Extract the (X, Y) coordinate from the center of the cell holding the provided text.  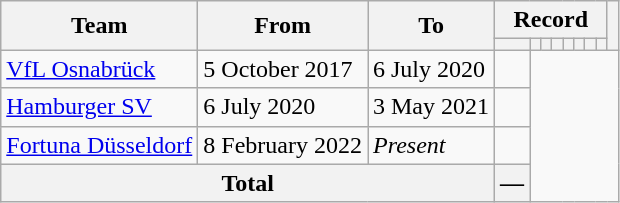
8 February 2022 (283, 145)
5 October 2017 (283, 69)
Total (248, 183)
— (512, 183)
3 May 2021 (432, 107)
Present (432, 145)
To (432, 26)
VfL Osnabrück (100, 69)
Team (100, 26)
From (283, 26)
Record (551, 20)
Hamburger SV (100, 107)
Fortuna Düsseldorf (100, 145)
